From the cell containing the given text, extract its center point as (x, y) coordinate. 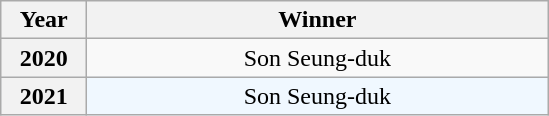
2020 (44, 58)
Year (44, 20)
2021 (44, 96)
Winner (318, 20)
